Search for the cell housing the specified text and yield its (x, y) center coordinate. 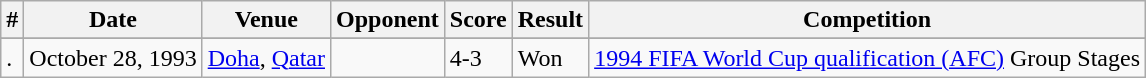
4-3 (478, 58)
Date (113, 20)
Result (550, 20)
# (12, 20)
Doha, Qatar (266, 58)
Venue (266, 20)
Opponent (388, 20)
Competition (868, 20)
Score (478, 20)
1994 FIFA World Cup qualification (AFC) Group Stages (868, 58)
. (12, 58)
October 28, 1993 (113, 58)
Won (550, 58)
